Locate the cell with the specified text and output its (X, Y) center coordinate. 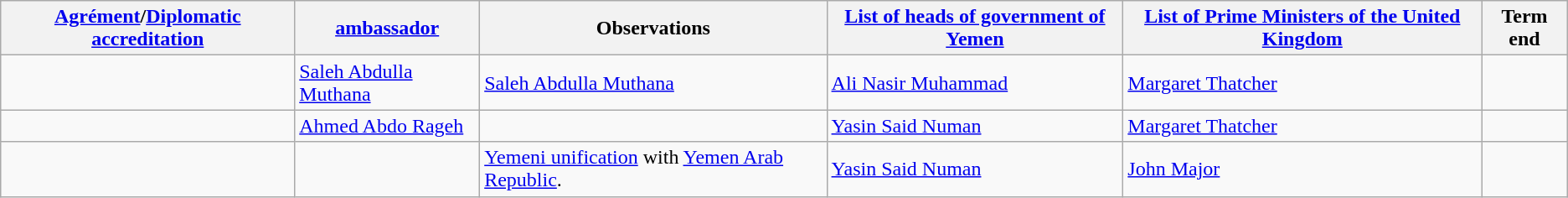
Yemeni unification with Yemen Arab Republic. (653, 169)
Ahmed Abdo Rageh (387, 126)
ambassador (387, 29)
List of Prime Ministers of the United Kingdom (1302, 29)
List of heads of government of Yemen (975, 29)
Agrément/Diplomatic accreditation (147, 29)
Ali Nasir Muhammad (975, 82)
John Major (1302, 169)
Observations (653, 29)
Term end (1524, 29)
